Identify which cell holds the provided text, then report its [x, y] central coordinate. 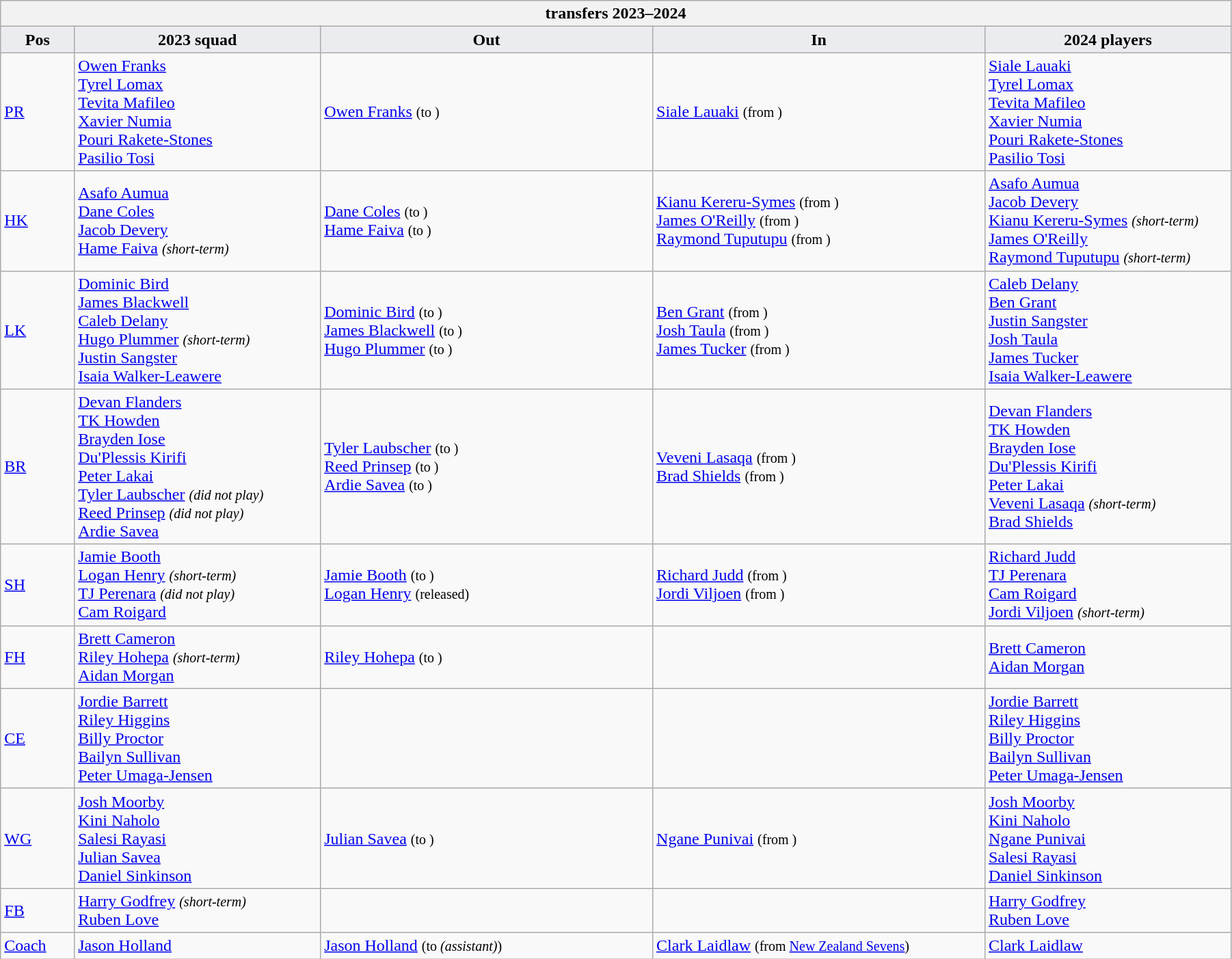
Veveni Lasaqa (from ) Brad Shields (from ) [819, 466]
Owen Franks (to ) [487, 112]
Out [487, 40]
Pos [38, 40]
LK [38, 329]
Asafo Aumua Jacob Devery Kianu Kereru-Symes (short-term) James O'Reilly Raymond Tuputupu (short-term) [1108, 221]
Owen Franks Tyrel Lomax Tevita Mafileo Xavier Numia Pouri Rakete-Stones Pasilio Tosi [198, 112]
Jason Holland (to (assistant)) [487, 945]
Dominic Bird (to ) James Blackwell (to ) Hugo Plummer (to ) [487, 329]
Harry Godfrey Ruben Love [1108, 910]
Dominic Bird James Blackwell Caleb Delany Hugo Plummer (short-term) Justin Sangster Isaia Walker-Leawere [198, 329]
Jason Holland [198, 945]
transfers 2023–2024 [616, 14]
Kianu Kereru-Symes (from ) James O'Reilly (from ) Raymond Tuputupu (from ) [819, 221]
Clark Laidlaw [1108, 945]
Asafo Aumua Dane Coles Jacob Devery Hame Faiva (short-term) [198, 221]
Devan Flanders TK Howden Brayden Iose Du'Plessis Kirifi Peter Lakai Tyler Laubscher (did not play) Reed Prinsep (did not play) Ardie Savea [198, 466]
Caleb Delany Ben Grant Justin Sangster Josh Taula James Tucker Isaia Walker-Leawere [1108, 329]
BR [38, 466]
Josh Moorby Kini Naholo Salesi Rayasi Julian Savea Daniel Sinkinson [198, 838]
2023 squad [198, 40]
FB [38, 910]
Harry Godfrey (short-term) Ruben Love [198, 910]
FH [38, 657]
Jamie Booth Logan Henry (short-term) TJ Perenara (did not play) Cam Roigard [198, 585]
Brett Cameron Aidan Morgan [1108, 657]
Ben Grant (from ) Josh Taula (from ) James Tucker (from ) [819, 329]
CE [38, 738]
Richard Judd (from ) Jordi Viljoen (from ) [819, 585]
Josh Moorby Kini Naholo Ngane Punivai Salesi Rayasi Daniel Sinkinson [1108, 838]
WG [38, 838]
In [819, 40]
Dane Coles (to ) Hame Faiva (to ) [487, 221]
Ngane Punivai (from ) [819, 838]
2024 players [1108, 40]
Brett Cameron Riley Hohepa (short-term) Aidan Morgan [198, 657]
Julian Savea (to ) [487, 838]
PR [38, 112]
Siale Lauaki Tyrel Lomax Tevita Mafileo Xavier Numia Pouri Rakete-Stones Pasilio Tosi [1108, 112]
Devan Flanders TK Howden Brayden Iose Du'Plessis Kirifi Peter Lakai Veveni Lasaqa (short-term) Brad Shields [1108, 466]
SH [38, 585]
Richard Judd TJ Perenara Cam Roigard Jordi Viljoen (short-term) [1108, 585]
HK [38, 221]
Jamie Booth (to ) Logan Henry (released) [487, 585]
Siale Lauaki (from ) [819, 112]
Tyler Laubscher (to ) Reed Prinsep (to ) Ardie Savea (to ) [487, 466]
Coach [38, 945]
Riley Hohepa (to ) [487, 657]
Clark Laidlaw (from New Zealand Sevens) [819, 945]
